Capture the cell that displays the provided text and extract its [x, y] central coordinate. 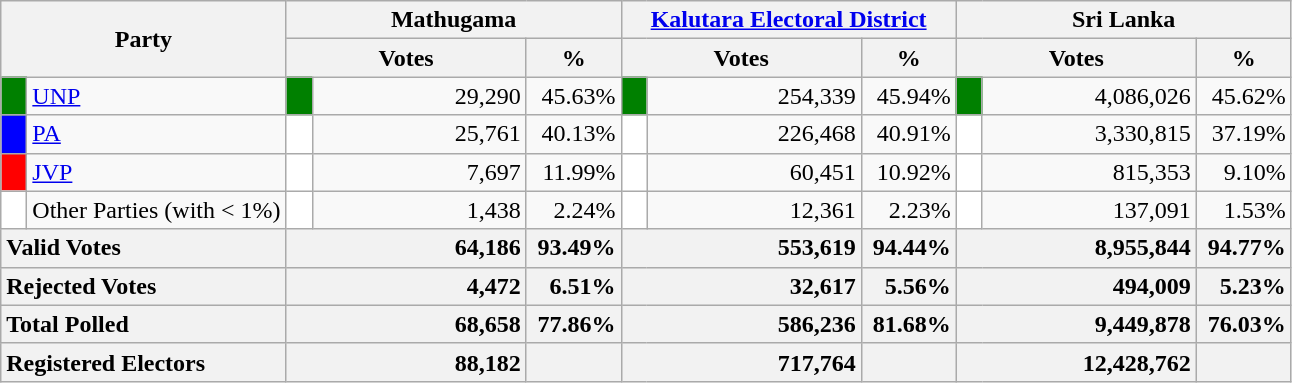
3,330,815 [1089, 134]
11.99% [574, 172]
PA [156, 134]
586,236 [741, 324]
4,472 [406, 286]
45.63% [574, 96]
2.24% [574, 210]
815,353 [1089, 172]
717,764 [741, 362]
Other Parties (with < 1%) [156, 210]
68,658 [406, 324]
45.62% [1244, 96]
1.53% [1244, 210]
12,428,762 [1076, 362]
10.92% [908, 172]
37.19% [1244, 134]
25,761 [419, 134]
94.44% [908, 248]
226,468 [754, 134]
JVP [156, 172]
Valid Votes [144, 248]
77.86% [574, 324]
94.77% [1244, 248]
494,009 [1076, 286]
Mathugama [454, 20]
5.56% [908, 286]
137,091 [1089, 210]
60,451 [754, 172]
Rejected Votes [144, 286]
45.94% [908, 96]
4,086,026 [1089, 96]
Kalutara Electoral District [788, 20]
93.49% [574, 248]
9.10% [1244, 172]
88,182 [406, 362]
Party [144, 39]
8,955,844 [1076, 248]
2.23% [908, 210]
5.23% [1244, 286]
553,619 [741, 248]
6.51% [574, 286]
40.13% [574, 134]
254,339 [754, 96]
81.68% [908, 324]
UNP [156, 96]
Total Polled [144, 324]
64,186 [406, 248]
40.91% [908, 134]
76.03% [1244, 324]
Registered Electors [144, 362]
7,697 [419, 172]
1,438 [419, 210]
9,449,878 [1076, 324]
29,290 [419, 96]
Sri Lanka [1124, 20]
32,617 [741, 286]
12,361 [754, 210]
